Determine the (x, y) coordinate at the center of the cell enclosing the given text.  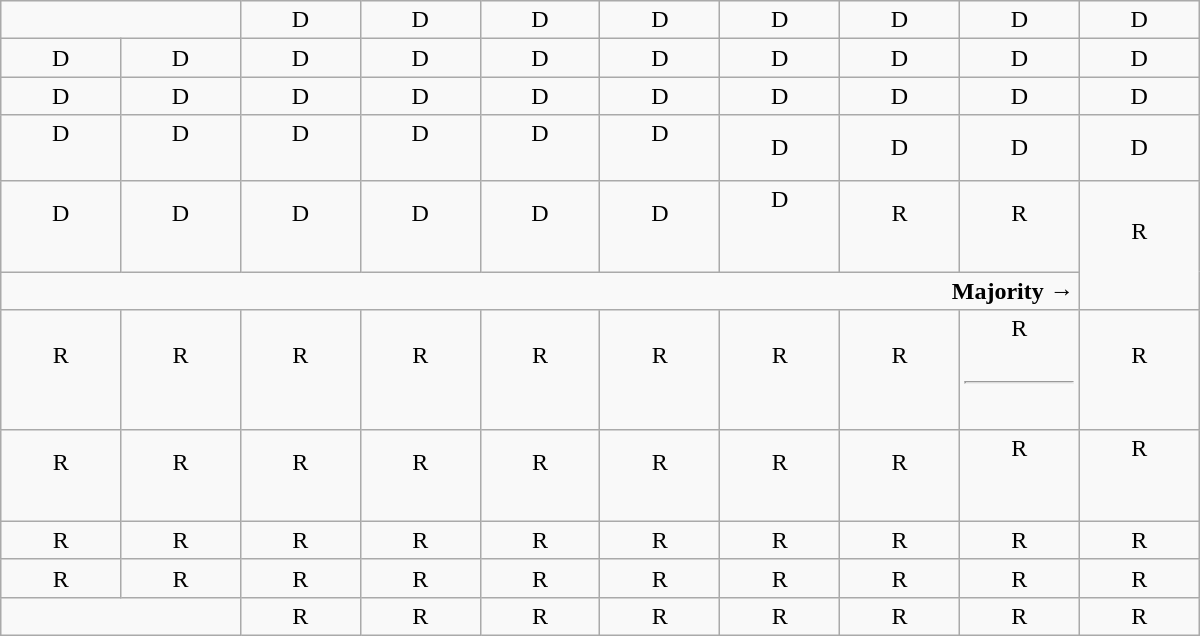
Majority → (540, 291)
